Extract the (x, y) coordinate from the center of the cell holding the provided text.  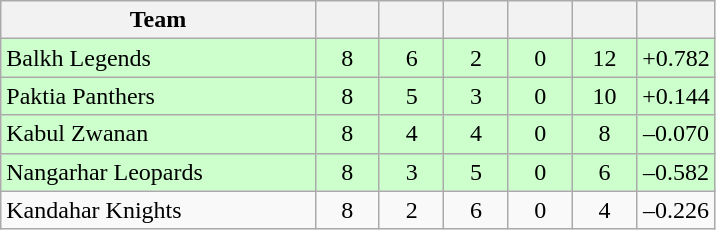
Nangarhar Leopards (158, 172)
12 (604, 58)
Kandahar Knights (158, 210)
Team (158, 20)
–0.582 (676, 172)
+0.782 (676, 58)
–0.070 (676, 134)
Paktia Panthers (158, 96)
10 (604, 96)
+0.144 (676, 96)
Balkh Legends (158, 58)
–0.226 (676, 210)
Kabul Zwanan (158, 134)
